For the text-containing cell, return its midpoint in [x, y] coordinate format. 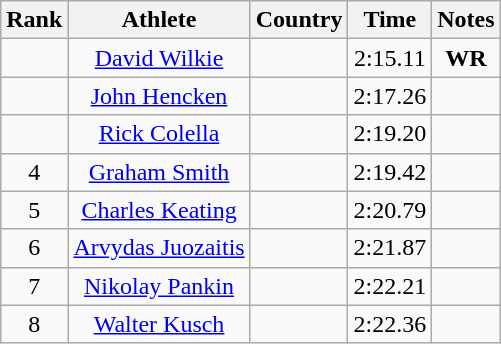
Country [299, 20]
Graham Smith [159, 172]
Charles Keating [159, 210]
Athlete [159, 20]
8 [34, 324]
Rick Colella [159, 134]
2:15.11 [390, 58]
John Hencken [159, 96]
Time [390, 20]
4 [34, 172]
Rank [34, 20]
5 [34, 210]
7 [34, 286]
2:20.79 [390, 210]
Arvydas Juozaitis [159, 248]
Notes [466, 20]
2:21.87 [390, 248]
Nikolay Pankin [159, 286]
WR [466, 58]
2:22.21 [390, 286]
2:22.36 [390, 324]
2:19.42 [390, 172]
Walter Kusch [159, 324]
2:17.26 [390, 96]
David Wilkie [159, 58]
6 [34, 248]
2:19.20 [390, 134]
